Return (X, Y) of the center of cell containing provided text 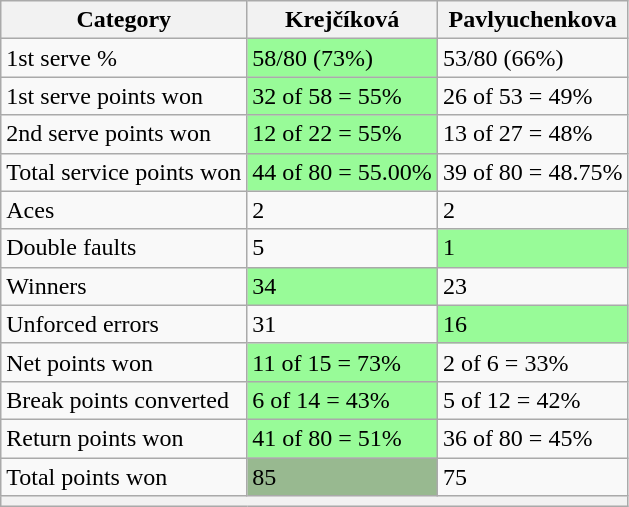
53/80 (66%) (532, 58)
85 (342, 477)
6 of 14 = 43% (342, 400)
2nd serve points won (124, 134)
11 of 15 = 73% (342, 362)
13 of 27 = 48% (532, 134)
2 of 6 = 33% (532, 362)
32 of 58 = 55% (342, 96)
Krejčíková (342, 20)
16 (532, 324)
1st serve % (124, 58)
Category (124, 20)
1 (532, 248)
34 (342, 286)
Winners (124, 286)
31 (342, 324)
12 of 22 = 55% (342, 134)
36 of 80 = 45% (532, 438)
Break points converted (124, 400)
23 (532, 286)
Aces (124, 210)
39 of 80 = 48.75% (532, 172)
58/80 (73%) (342, 58)
44 of 80 = 55.00% (342, 172)
75 (532, 477)
Double faults (124, 248)
41 of 80 = 51% (342, 438)
1st serve points won (124, 96)
Unforced errors (124, 324)
Net points won (124, 362)
Return points won (124, 438)
5 (342, 248)
Total service points won (124, 172)
Pavlyuchenkova (532, 20)
5 of 12 = 42% (532, 400)
26 of 53 = 49% (532, 96)
Total points won (124, 477)
